Pinpoint the cell where the given text exists, returning its (x, y) midpoint coordinate. 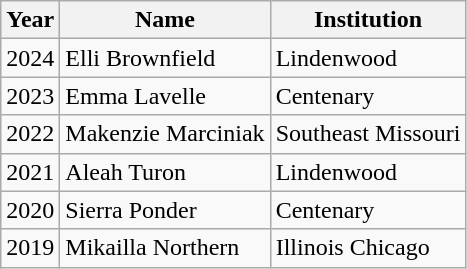
Name (165, 20)
2023 (30, 96)
Emma Lavelle (165, 96)
2020 (30, 210)
Southeast Missouri (368, 134)
Aleah Turon (165, 172)
Institution (368, 20)
Mikailla Northern (165, 248)
2024 (30, 58)
Sierra Ponder (165, 210)
Elli Brownfield (165, 58)
2021 (30, 172)
2019 (30, 248)
Makenzie Marciniak (165, 134)
Year (30, 20)
Illinois Chicago (368, 248)
2022 (30, 134)
